Provide the [X, Y] coordinate of the cell's center where the given text is located.  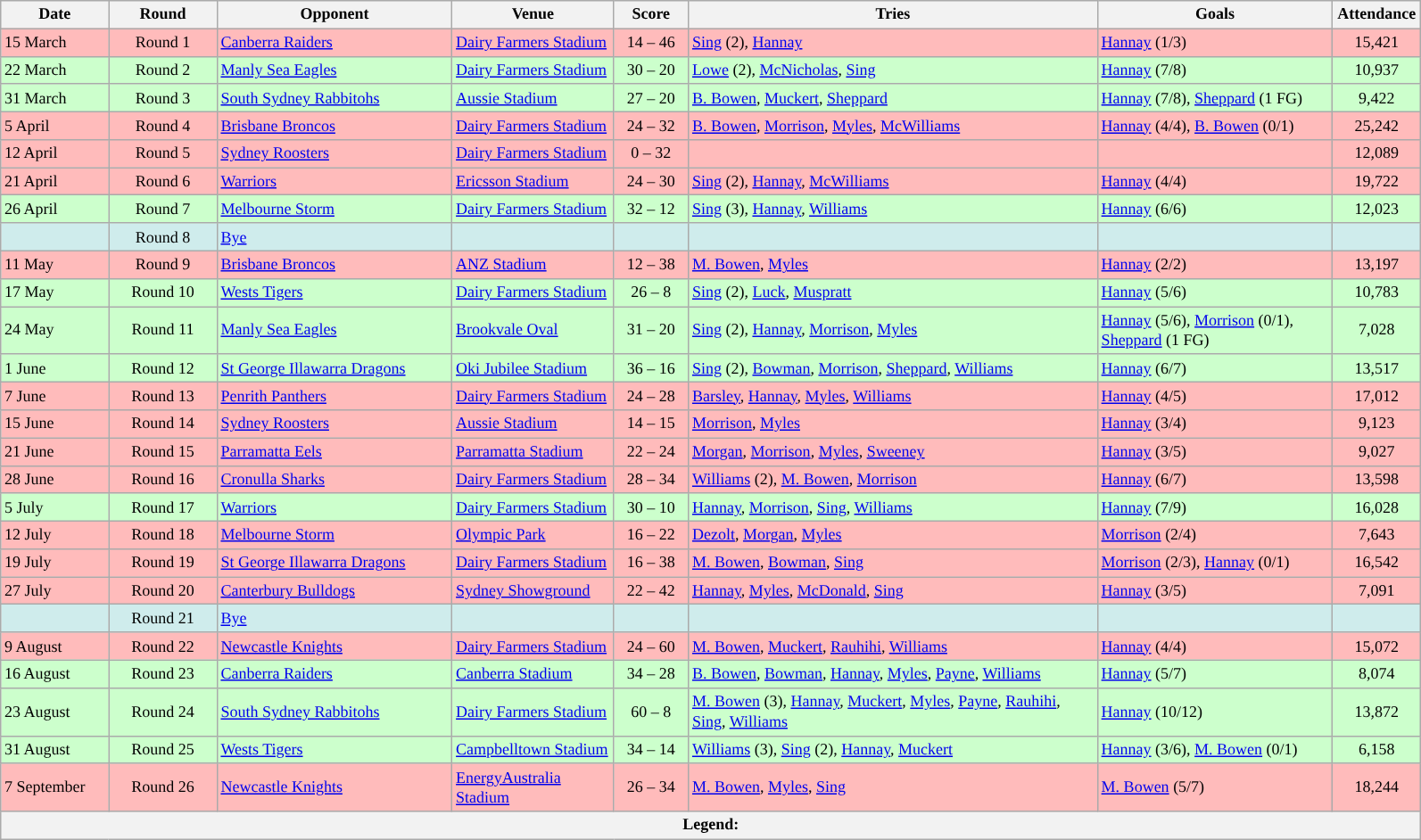
Round [162, 14]
Canterbury Bulldogs [335, 590]
31 August [55, 749]
Round 6 [162, 182]
10,937 [1377, 70]
9 August [55, 646]
Round 12 [162, 367]
Round 3 [162, 98]
16,542 [1377, 564]
28 June [55, 480]
15 March [55, 43]
31 March [55, 98]
16,028 [1377, 506]
Date [55, 14]
Hannay, Myles, McDonald, Sing [894, 590]
Hannay (3/4) [1215, 424]
Round 2 [162, 70]
Round 26 [162, 787]
M. Bowen, Myles, Sing [894, 787]
12,089 [1377, 153]
Round 16 [162, 480]
Legend: [711, 826]
Williams (2), M. Bowen, Morrison [894, 480]
16 – 22 [651, 535]
Round 4 [162, 125]
22 – 42 [651, 590]
Hannay (4/5) [1215, 396]
Round 13 [162, 396]
M. Bowen, Muckert, Rauhihi, Williams [894, 646]
11 May [55, 264]
Round 25 [162, 749]
Round 21 [162, 619]
Morgan, Morrison, Myles, Sweeney [894, 451]
Round 23 [162, 674]
0 – 32 [651, 153]
Brookvale Oval [533, 331]
Hannay (7/8) [1215, 70]
14 – 15 [651, 424]
Round 17 [162, 506]
9,123 [1377, 424]
24 – 32 [651, 125]
M. Bowen (3), Hannay, Muckert, Myles, Payne, Rauhihi, Sing, Williams [894, 712]
Round 19 [162, 564]
16 August [55, 674]
24 – 28 [651, 396]
13,517 [1377, 367]
8,074 [1377, 674]
Round 11 [162, 331]
Round 22 [162, 646]
Round 24 [162, 712]
14 – 46 [651, 43]
Sing (2), Hannay, McWilliams [894, 182]
Canberra Stadium [533, 674]
5 April [55, 125]
ANZ Stadium [533, 264]
Morrison (2/3), Hannay (0/1) [1215, 564]
19,722 [1377, 182]
18,244 [1377, 787]
23 August [55, 712]
60 – 8 [651, 712]
7 September [55, 787]
13,872 [1377, 712]
Goals [1215, 14]
34 – 14 [651, 749]
M. Bowen, Bowman, Sing [894, 564]
7,091 [1377, 590]
17 May [55, 292]
31 – 20 [651, 331]
25,242 [1377, 125]
Opponent [335, 14]
16 – 38 [651, 564]
Sing (2), Hannay [894, 43]
36 – 16 [651, 367]
B. Bowen, Muckert, Sheppard [894, 98]
B. Bowen, Morrison, Myles, McWilliams [894, 125]
Round 15 [162, 451]
Sing (2), Bowman, Morrison, Sheppard, Williams [894, 367]
Hannay, Morrison, Sing, Williams [894, 506]
22 March [55, 70]
Parramatta Eels [335, 451]
Hannay (10/12) [1215, 712]
Dezolt, Morgan, Myles [894, 535]
Penrith Panthers [335, 396]
Barsley, Hannay, Myles, Williams [894, 396]
Round 5 [162, 153]
5 July [55, 506]
12,023 [1377, 209]
19 July [55, 564]
17,012 [1377, 396]
28 – 34 [651, 480]
Round 14 [162, 424]
Hannay (4/4), B. Bowen (0/1) [1215, 125]
Oki Jubilee Stadium [533, 367]
Ericsson Stadium [533, 182]
M. Bowen, Myles [894, 264]
Sing (3), Hannay, Williams [894, 209]
9,027 [1377, 451]
Olympic Park [533, 535]
27 – 20 [651, 98]
7,643 [1377, 535]
Campbelltown Stadium [533, 749]
Round 7 [162, 209]
Morrison (2/4) [1215, 535]
15 June [55, 424]
1 June [55, 367]
Hannay (2/2) [1215, 264]
7,028 [1377, 331]
9,422 [1377, 98]
32 – 12 [651, 209]
Hannay (3/6), M. Bowen (0/1) [1215, 749]
Hannay (7/8), Sheppard (1 FG) [1215, 98]
12 – 38 [651, 264]
21 April [55, 182]
30 – 20 [651, 70]
26 April [55, 209]
Parramatta Stadium [533, 451]
Sing (2), Hannay, Morrison, Myles [894, 331]
Lowe (2), McNicholas, Sing [894, 70]
Sydney Showground [533, 590]
15,072 [1377, 646]
M. Bowen (5/7) [1215, 787]
12 April [55, 153]
B. Bowen, Bowman, Hannay, Myles, Payne, Williams [894, 674]
6,158 [1377, 749]
Attendance [1377, 14]
Round 1 [162, 43]
Hannay (6/6) [1215, 209]
Hannay (5/6) [1215, 292]
Venue [533, 14]
EnergyAustralia Stadium [533, 787]
13,197 [1377, 264]
27 July [55, 590]
13,598 [1377, 480]
Round 18 [162, 535]
26 – 8 [651, 292]
7 June [55, 396]
Hannay (5/6), Morrison (0/1), Sheppard (1 FG) [1215, 331]
Hannay (1/3) [1215, 43]
Round 20 [162, 590]
Score [651, 14]
Morrison, Myles [894, 424]
26 – 34 [651, 787]
Williams (3), Sing (2), Hannay, Muckert [894, 749]
10,783 [1377, 292]
22 – 24 [651, 451]
15,421 [1377, 43]
12 July [55, 535]
Round 10 [162, 292]
Tries [894, 14]
Sing (2), Luck, Muspratt [894, 292]
Round 8 [162, 237]
24 – 60 [651, 646]
21 June [55, 451]
24 May [55, 331]
24 – 30 [651, 182]
Cronulla Sharks [335, 480]
Hannay (5/7) [1215, 674]
34 – 28 [651, 674]
30 – 10 [651, 506]
Round 9 [162, 264]
Hannay (7/9) [1215, 506]
